Detect which cell encompasses the target text, then output its [X, Y] center coordinate. 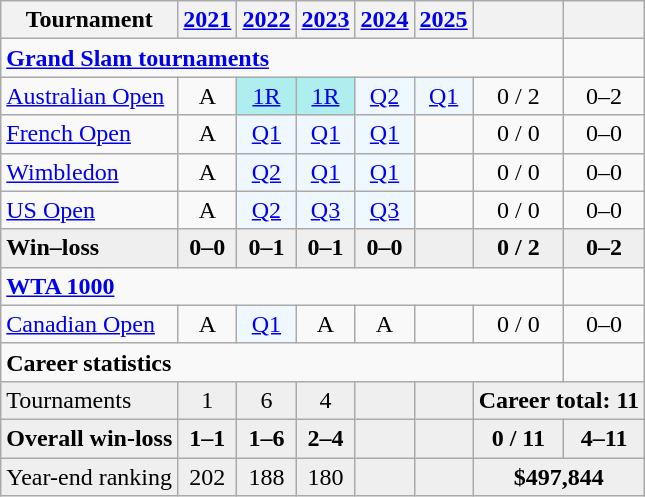
2021 [208, 20]
2022 [266, 20]
4–11 [604, 438]
6 [266, 400]
1–6 [266, 438]
Overall win-loss [90, 438]
188 [266, 477]
$497,844 [558, 477]
Canadian Open [90, 324]
US Open [90, 210]
0 / 11 [518, 438]
Wimbledon [90, 172]
French Open [90, 134]
Year-end ranking [90, 477]
2–4 [326, 438]
4 [326, 400]
2023 [326, 20]
Tournaments [90, 400]
2025 [444, 20]
WTA 1000 [282, 286]
180 [326, 477]
Career total: 11 [558, 400]
202 [208, 477]
Grand Slam tournaments [282, 58]
Win–loss [90, 248]
2024 [384, 20]
Tournament [90, 20]
1 [208, 400]
Australian Open [90, 96]
1–1 [208, 438]
Career statistics [282, 362]
